Return (x, y) of the center of cell containing provided text 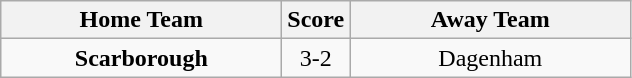
3-2 (316, 58)
Dagenham (490, 58)
Score (316, 20)
Scarborough (142, 58)
Home Team (142, 20)
Away Team (490, 20)
